Locate the cell with the specified text and output its [X, Y] center coordinate. 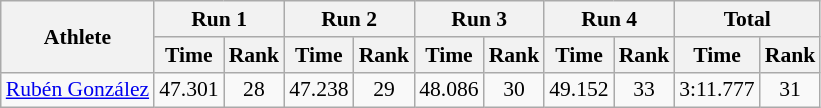
30 [514, 90]
48.086 [448, 90]
Run 4 [609, 19]
Run 3 [479, 19]
Rubén González [78, 90]
Athlete [78, 36]
Run 2 [349, 19]
3:11.777 [716, 90]
28 [254, 90]
33 [644, 90]
Run 1 [219, 19]
Total [747, 19]
29 [384, 90]
49.152 [578, 90]
47.238 [318, 90]
31 [790, 90]
47.301 [188, 90]
